Detect which cell encompasses the target text, then output its (X, Y) center coordinate. 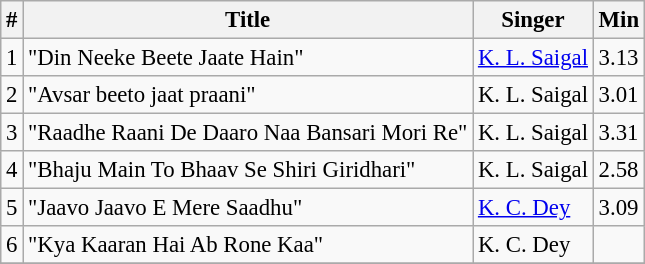
"Jaavo Jaavo E Mere Saadhu" (248, 208)
Title (248, 20)
"Din Neeke Beete Jaate Hain" (248, 58)
4 (12, 170)
3.09 (618, 208)
"Bhaju Main To Bhaav Se Shiri Giridhari" (248, 170)
Singer (534, 20)
3.31 (618, 133)
3.13 (618, 58)
6 (12, 245)
2 (12, 95)
"Raadhe Raani De Daaro Naa Bansari Mori Re" (248, 133)
1 (12, 58)
5 (12, 208)
# (12, 20)
2.58 (618, 170)
"Kya Kaaran Hai Ab Rone Kaa" (248, 245)
Min (618, 20)
"Avsar beeto jaat praani" (248, 95)
3 (12, 133)
3.01 (618, 95)
